From the cell containing the given text, extract its center point as [x, y] coordinate. 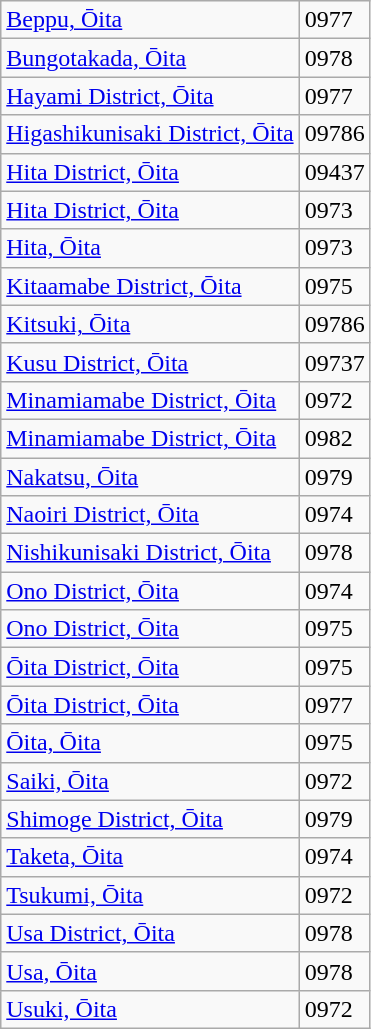
Hita, Ōita [150, 248]
Nishikunisaki District, Ōita [150, 553]
Kitsuki, Ōita [150, 324]
Nakatsu, Ōita [150, 477]
0982 [334, 438]
Beppu, Ōita [150, 20]
Bungotakada, Ōita [150, 58]
09737 [334, 362]
09437 [334, 172]
Hayami District, Ōita [150, 96]
Tsukumi, Ōita [150, 895]
Higashikunisaki District, Ōita [150, 134]
Usuki, Ōita [150, 1009]
Taketa, Ōita [150, 857]
Usa District, Ōita [150, 933]
Kitaamabe District, Ōita [150, 286]
Usa, Ōita [150, 971]
Naoiri District, Ōita [150, 515]
Ōita, Ōita [150, 743]
Shimoge District, Ōita [150, 819]
Saiki, Ōita [150, 781]
Kusu District, Ōita [150, 362]
